Detect which cell encompasses the target text, then output its [X, Y] center coordinate. 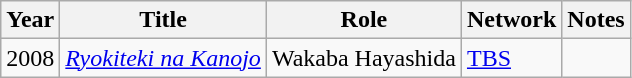
TBS [511, 58]
Wakaba Hayashida [364, 58]
Role [364, 20]
Network [511, 20]
Notes [596, 20]
Ryokiteki na Kanojo [164, 58]
Year [30, 20]
2008 [30, 58]
Title [164, 20]
